From the cell containing the given text, extract its center point as (x, y) coordinate. 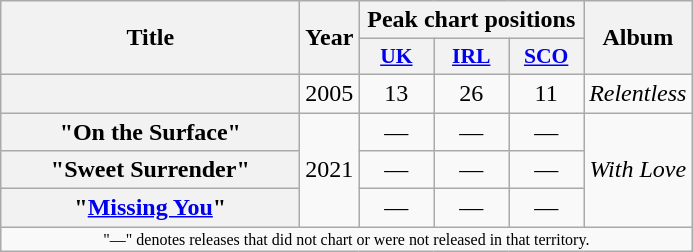
2005 (330, 93)
Album (638, 38)
Relentless (638, 93)
26 (472, 93)
"Missing You" (150, 208)
11 (546, 93)
With Love (638, 169)
SCO (546, 57)
Title (150, 38)
UK (396, 57)
"—" denotes releases that did not chart or were not released in that territory. (346, 239)
IRL (472, 57)
"On the Surface" (150, 131)
Peak chart positions (472, 20)
2021 (330, 169)
13 (396, 93)
Year (330, 38)
"Sweet Surrender" (150, 170)
